Scan for the cell matching the given text and deliver its [x, y] coordinate at center. 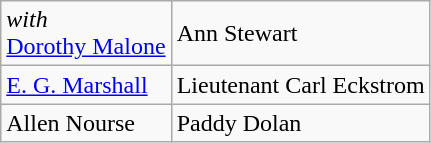
withDorothy Malone [86, 34]
Ann Stewart [300, 34]
E. G. Marshall [86, 85]
Allen Nourse [86, 123]
Paddy Dolan [300, 123]
Lieutenant Carl Eckstrom [300, 85]
